Provide the (X, Y) coordinate of the cell's center where the given text is located.  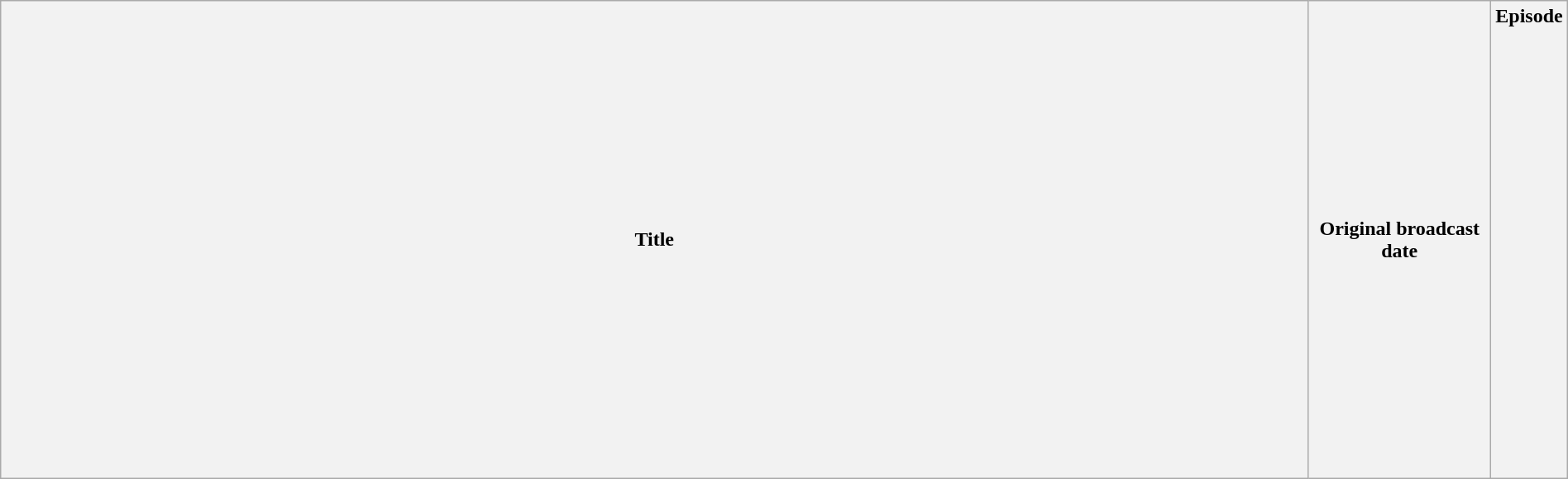
Title (655, 240)
Original broadcast date (1399, 240)
Episode (1529, 240)
